From the cell containing the given text, extract its center point as [X, Y] coordinate. 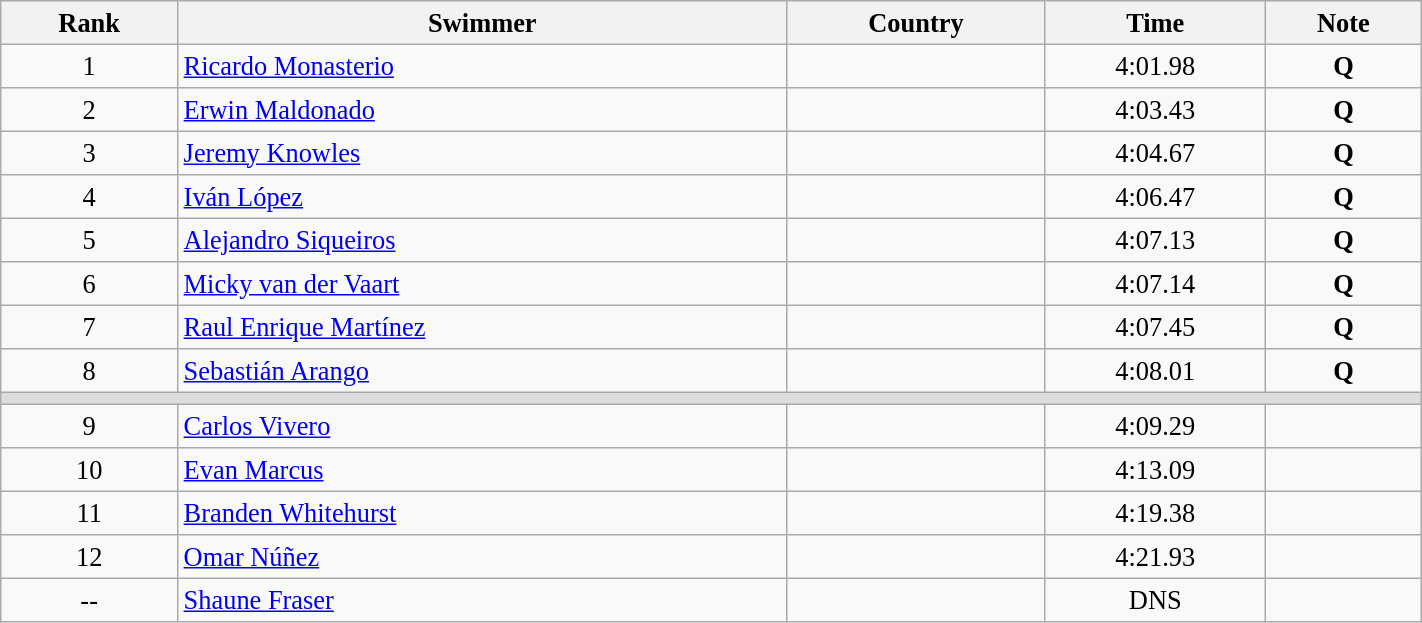
Branden Whitehurst [483, 513]
10 [90, 470]
Alejandro Siqueiros [483, 240]
3 [90, 153]
4:08.01 [1156, 371]
DNS [1156, 600]
6 [90, 284]
Raul Enrique Martínez [483, 327]
4:03.43 [1156, 109]
Country [916, 22]
4:07.14 [1156, 284]
4:04.67 [1156, 153]
8 [90, 371]
11 [90, 513]
Swimmer [483, 22]
Note [1344, 22]
4 [90, 197]
9 [90, 426]
4:01.98 [1156, 66]
1 [90, 66]
4:13.09 [1156, 470]
Carlos Vivero [483, 426]
Sebastián Arango [483, 371]
2 [90, 109]
4:07.13 [1156, 240]
4:09.29 [1156, 426]
Erwin Maldonado [483, 109]
Rank [90, 22]
4:06.47 [1156, 197]
7 [90, 327]
Ricardo Monasterio [483, 66]
Shaune Fraser [483, 600]
Micky van der Vaart [483, 284]
Omar Núñez [483, 557]
Jeremy Knowles [483, 153]
Evan Marcus [483, 470]
-- [90, 600]
4:19.38 [1156, 513]
5 [90, 240]
12 [90, 557]
Time [1156, 22]
4:21.93 [1156, 557]
4:07.45 [1156, 327]
Iván López [483, 197]
